For the text-containing cell, return its midpoint in [X, Y] coordinate format. 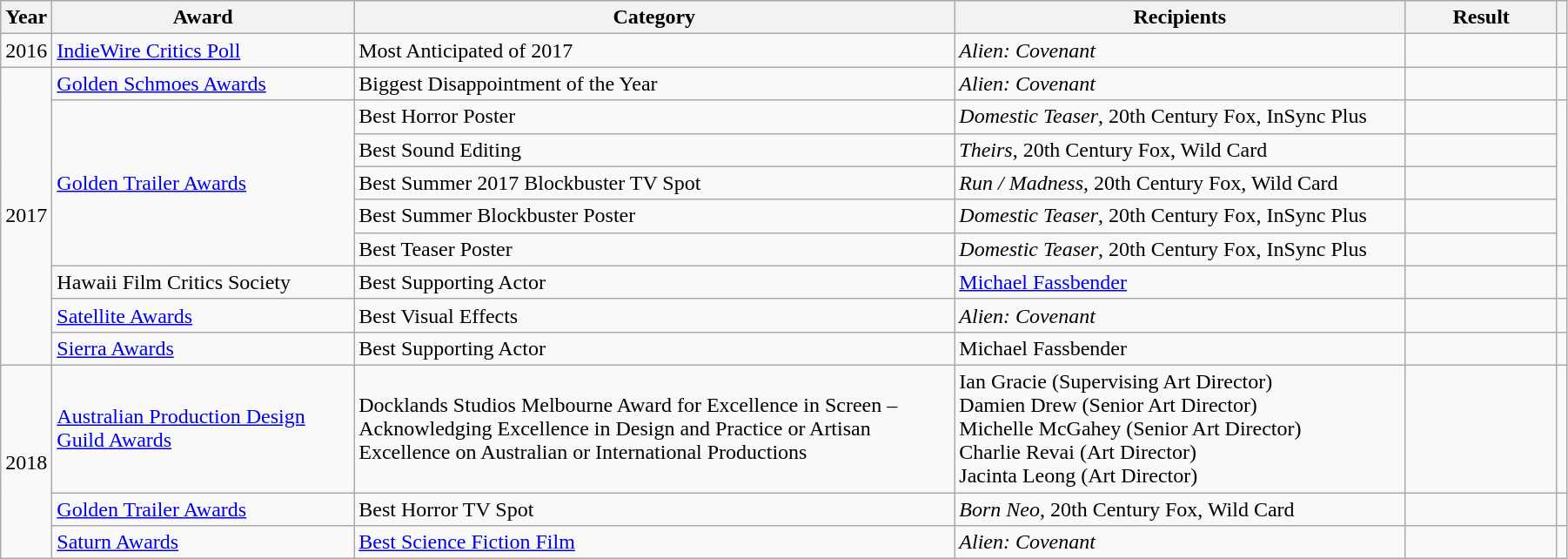
2016 [26, 51]
Result [1481, 17]
2018 [26, 461]
Australian Production Design Guild Awards [204, 428]
2017 [26, 216]
Best Summer Blockbuster Poster [654, 216]
Best Horror TV Spot [654, 509]
Award [204, 17]
IndieWire Critics Poll [204, 51]
Biggest Disappointment of the Year [654, 84]
Recipients [1180, 17]
Most Anticipated of 2017 [654, 51]
Hawaii Film Critics Society [204, 282]
Year [26, 17]
Saturn Awards [204, 542]
Best Visual Effects [654, 315]
Category [654, 17]
Golden Schmoes Awards [204, 84]
Sierra Awards [204, 348]
Satellite Awards [204, 315]
Best Science Fiction Film [654, 542]
Best Sound Editing [654, 150]
Run / Madness, 20th Century Fox, Wild Card [1180, 183]
Born Neo, 20th Century Fox, Wild Card [1180, 509]
Theirs, 20th Century Fox, Wild Card [1180, 150]
Best Teaser Poster [654, 249]
Best Summer 2017 Blockbuster TV Spot [654, 183]
Best Horror Poster [654, 117]
